Determine the (X, Y) coordinate at the center of the cell enclosing the given text.  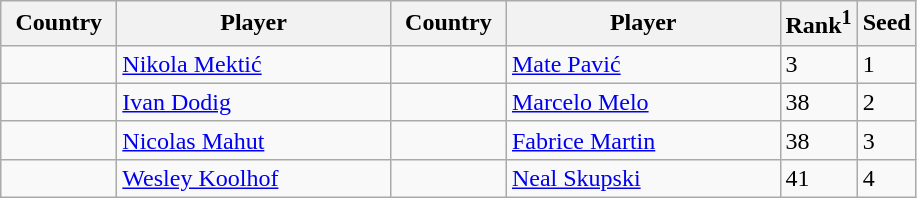
4 (886, 178)
Wesley Koolhof (254, 178)
1 (886, 64)
Ivan Dodig (254, 102)
Marcelo Melo (643, 102)
41 (818, 178)
Fabrice Martin (643, 140)
Seed (886, 24)
Nikola Mektić (254, 64)
2 (886, 102)
Nicolas Mahut (254, 140)
Rank1 (818, 24)
Mate Pavić (643, 64)
Neal Skupski (643, 178)
